From the cell containing the given text, extract its center point as (X, Y) coordinate. 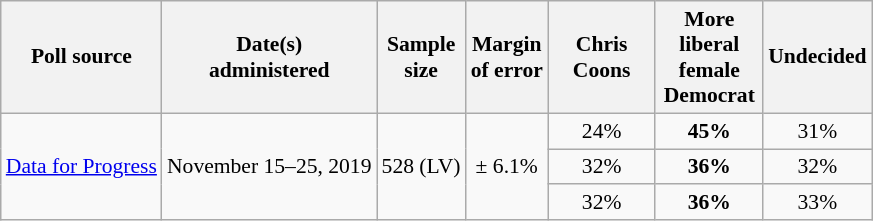
33% (817, 203)
± 6.1% (507, 166)
Poll source (82, 57)
24% (602, 131)
ChrisCoons (602, 57)
November 15–25, 2019 (270, 166)
45% (709, 131)
Undecided (817, 57)
528 (LV) (422, 166)
Marginof error (507, 57)
Data for Progress (82, 166)
More liberalfemale Democrat (709, 57)
Samplesize (422, 57)
Date(s)administered (270, 57)
31% (817, 131)
